Return (X, Y) of the center of cell containing provided text 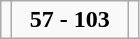
57 - 103 (70, 20)
